Find where the given text appears and provide that cell's center as [x, y] coordinate. 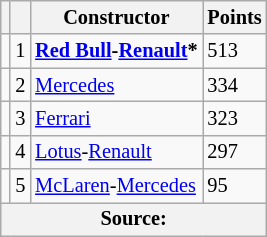
334 [235, 85]
2 [20, 85]
Ferrari [116, 118]
Points [235, 17]
3 [20, 118]
Red Bull-Renault* [116, 51]
McLaren-Mercedes [116, 186]
5 [20, 186]
Constructor [116, 17]
297 [235, 152]
Lotus-Renault [116, 152]
513 [235, 51]
4 [20, 152]
95 [235, 186]
323 [235, 118]
Mercedes [116, 85]
1 [20, 51]
Source: [134, 219]
